Capture the cell that displays the provided text and extract its [x, y] central coordinate. 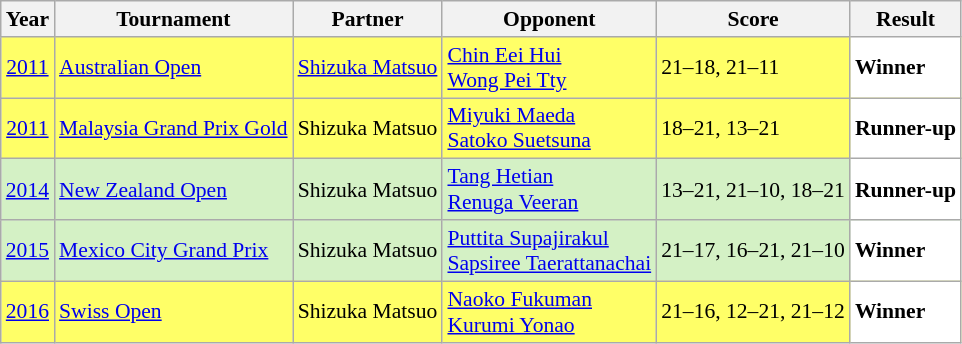
Australian Open [174, 68]
21–18, 21–11 [753, 68]
Puttita Supajirakul Sapsiree Taerattanachai [549, 250]
Swiss Open [174, 312]
21–16, 12–21, 21–12 [753, 312]
Chin Eei Hui Wong Pei Tty [549, 68]
Opponent [549, 19]
18–21, 13–21 [753, 128]
13–21, 21–10, 18–21 [753, 190]
Naoko Fukuman Kurumi Yonao [549, 312]
2014 [28, 190]
Tournament [174, 19]
Malaysia Grand Prix Gold [174, 128]
Partner [368, 19]
Result [906, 19]
Score [753, 19]
Tang Hetian Renuga Veeran [549, 190]
Mexico City Grand Prix [174, 250]
2015 [28, 250]
21–17, 16–21, 21–10 [753, 250]
2016 [28, 312]
Year [28, 19]
Miyuki Maeda Satoko Suetsuna [549, 128]
New Zealand Open [174, 190]
